Output the [X, Y] coordinate of the center of the cell containing the given text.  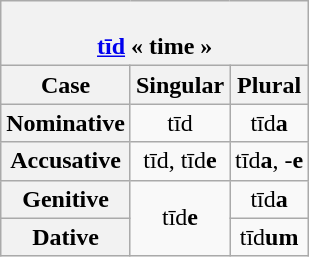
tīd [180, 123]
Case [66, 85]
Accusative [66, 161]
tīda, -e [270, 161]
tīde [180, 218]
Dative [66, 237]
Singular [180, 85]
Nominative [66, 123]
tīd, tīde [180, 161]
tīd « time » [155, 34]
tīdum [270, 237]
Genitive [66, 199]
Plural [270, 85]
